Return the (X, Y) coordinate for the center point of the cell that contains the specified text.  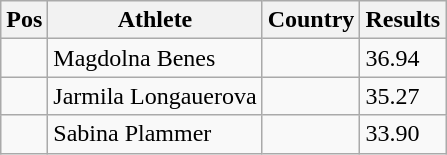
36.94 (403, 58)
Pos (24, 20)
Athlete (155, 20)
Country (311, 20)
Sabina Plammer (155, 134)
33.90 (403, 134)
35.27 (403, 96)
Results (403, 20)
Jarmila Longauerova (155, 96)
Magdolna Benes (155, 58)
